For the text-containing cell, return its midpoint in [x, y] coordinate format. 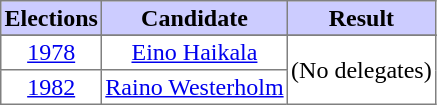
Result [361, 18]
1982 [52, 87]
Candidate [195, 18]
Eino Haikala [195, 52]
Elections [52, 18]
(No delegates) [361, 70]
1978 [52, 52]
Raino Westerholm [195, 87]
